Scan for the cell matching the given text and deliver its [X, Y] coordinate at center. 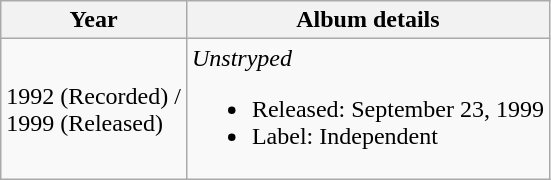
Year [94, 20]
Album details [368, 20]
UnstrypedReleased: September 23, 1999Label: Independent [368, 109]
1992 (Recorded) /1999 (Released) [94, 109]
